Return the [x, y] coordinate for the center point of the cell that contains the specified text.  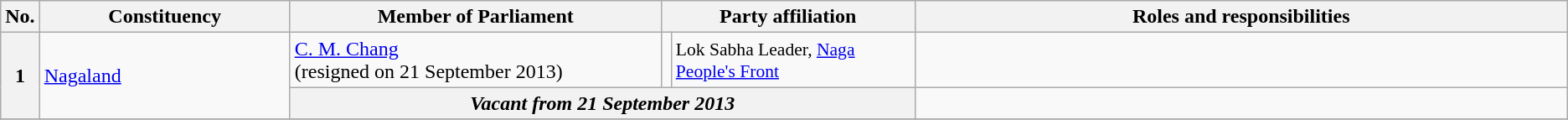
Member of Parliament [476, 17]
Roles and responsibilities [1241, 17]
Party affiliation [787, 17]
1 [20, 76]
Constituency [164, 17]
Vacant from 21 September 2013 [602, 103]
Lok Sabha Leader, Naga People's Front [793, 60]
Nagaland [164, 76]
C. M. Chang(resigned on 21 September 2013) [476, 60]
No. [20, 17]
